Pinpoint the cell where the given text exists, returning its (X, Y) midpoint coordinate. 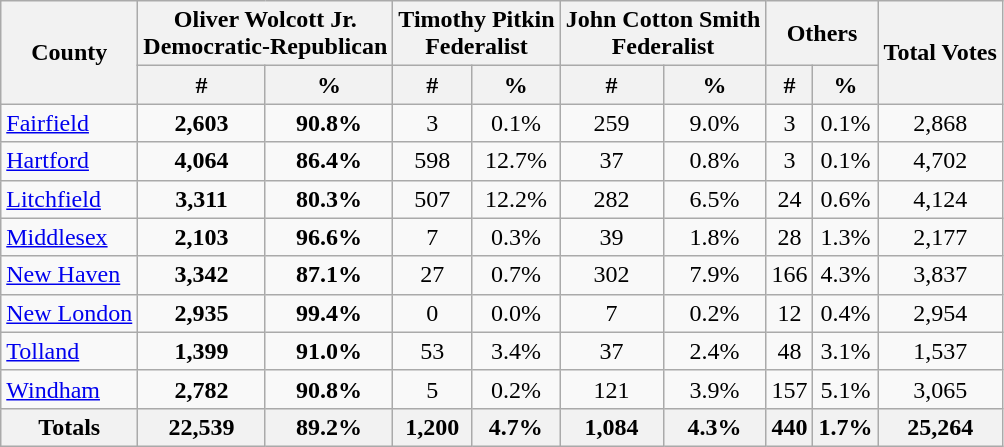
4,702 (940, 161)
4,064 (202, 161)
2,103 (202, 237)
157 (790, 389)
1.8% (714, 237)
1,399 (202, 351)
2,935 (202, 313)
Oliver Wolcott Jr.Democratic-Republican (266, 34)
2.4% (714, 351)
2,782 (202, 389)
302 (612, 275)
4,124 (940, 199)
24 (790, 199)
3,837 (940, 275)
1.3% (846, 237)
3,311 (202, 199)
6.5% (714, 199)
3,065 (940, 389)
3.9% (714, 389)
121 (612, 389)
9.0% (714, 123)
440 (790, 427)
1.7% (846, 427)
0 (432, 313)
4.7% (516, 427)
3.4% (516, 351)
87.1% (329, 275)
5 (432, 389)
99.4% (329, 313)
3.1% (846, 351)
Litchfield (70, 199)
2,603 (202, 123)
7.9% (714, 275)
507 (432, 199)
New Haven (70, 275)
12.7% (516, 161)
25,264 (940, 427)
Hartford (70, 161)
County (70, 52)
282 (612, 199)
Windham (70, 389)
Middlesex (70, 237)
1,200 (432, 427)
Fairfield (70, 123)
3,342 (202, 275)
91.0% (329, 351)
New London (70, 313)
12.2% (516, 199)
22,539 (202, 427)
Tolland (70, 351)
1,084 (612, 427)
28 (790, 237)
27 (432, 275)
0.8% (714, 161)
12 (790, 313)
2,177 (940, 237)
53 (432, 351)
598 (432, 161)
0.3% (516, 237)
96.6% (329, 237)
39 (612, 237)
Timothy PitkinFederalist (476, 34)
John Cotton SmithFederalist (663, 34)
2,868 (940, 123)
0.6% (846, 199)
Totals (70, 427)
80.3% (329, 199)
259 (612, 123)
Total Votes (940, 52)
0.4% (846, 313)
89.2% (329, 427)
5.1% (846, 389)
1,537 (940, 351)
166 (790, 275)
0.7% (516, 275)
86.4% (329, 161)
2,954 (940, 313)
Others (822, 34)
0.0% (516, 313)
48 (790, 351)
